Search for the cell housing the specified text and yield its [X, Y] center coordinate. 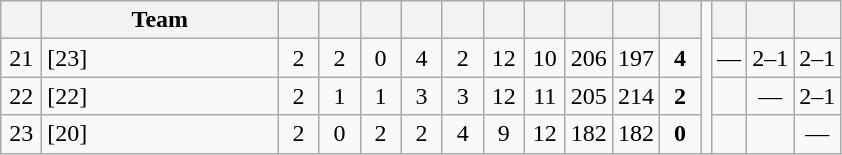
[22] [160, 96]
[20] [160, 134]
197 [636, 58]
Team [160, 20]
205 [588, 96]
214 [636, 96]
11 [544, 96]
[23] [160, 58]
23 [22, 134]
9 [504, 134]
206 [588, 58]
10 [544, 58]
22 [22, 96]
21 [22, 58]
